Determine the (X, Y) coordinate at the center of the cell enclosing the given text.  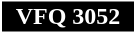
VFQ 3052 (68, 17)
